Detect which cell encompasses the target text, then output its [x, y] center coordinate. 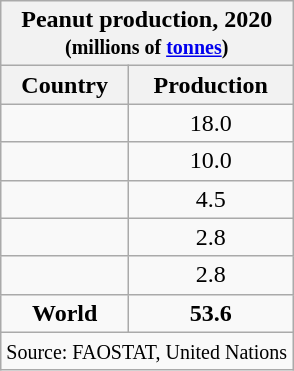
Peanut production, 2020(millions of tonnes) [147, 34]
Source: FAOSTAT, United Nations [147, 351]
Production [211, 85]
Country [65, 85]
4.5 [211, 199]
10.0 [211, 161]
World [65, 313]
18.0 [211, 123]
53.6 [211, 313]
